Output the [X, Y] coordinate of the center of the cell containing the given text.  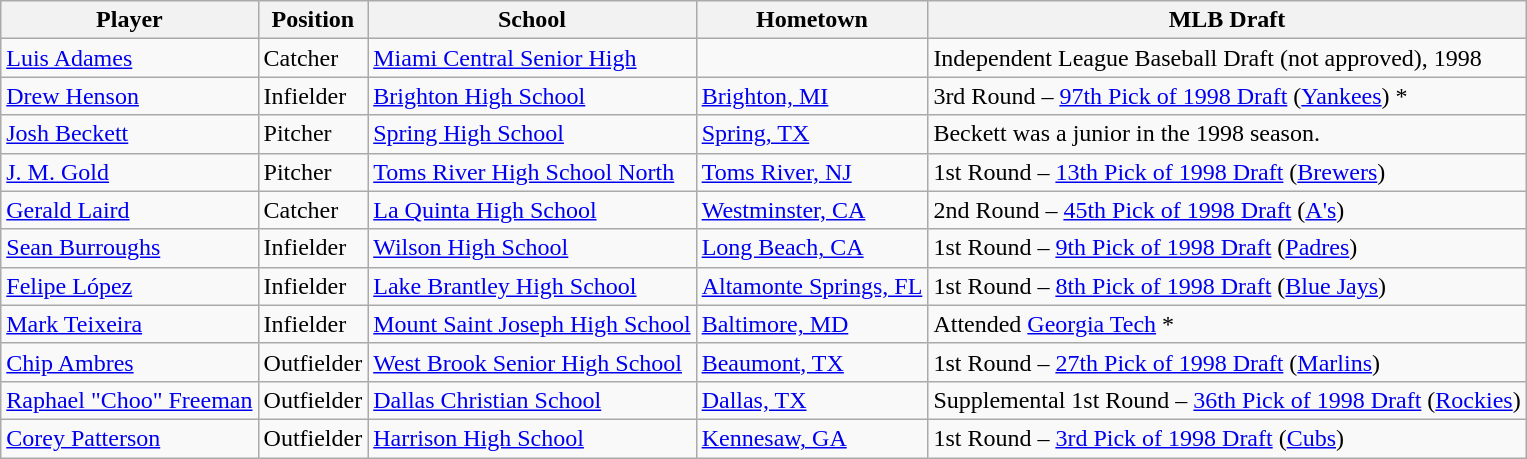
School [532, 20]
Hometown [812, 20]
Toms River High School North [532, 172]
Mount Saint Joseph High School [532, 324]
Wilson High School [532, 248]
Josh Beckett [130, 134]
Chip Ambres [130, 362]
Raphael "Choo" Freeman [130, 400]
Brighton High School [532, 96]
1st Round – 3rd Pick of 1998 Draft (Cubs) [1227, 438]
1st Round – 8th Pick of 1998 Draft (Blue Jays) [1227, 286]
Beaumont, TX [812, 362]
La Quinta High School [532, 210]
Sean Burroughs [130, 248]
Independent League Baseball Draft (not approved), 1998 [1227, 58]
Dallas Christian School [532, 400]
2nd Round – 45th Pick of 1998 Draft (A's) [1227, 210]
Gerald Laird [130, 210]
Spring High School [532, 134]
Miami Central Senior High [532, 58]
Beckett was a junior in the 1998 season. [1227, 134]
Brighton, MI [812, 96]
J. M. Gold [130, 172]
Lake Brantley High School [532, 286]
MLB Draft [1227, 20]
1st Round – 27th Pick of 1998 Draft (Marlins) [1227, 362]
Long Beach, CA [812, 248]
West Brook Senior High School [532, 362]
Corey Patterson [130, 438]
1st Round – 13th Pick of 1998 Draft (Brewers) [1227, 172]
Dallas, TX [812, 400]
Harrison High School [532, 438]
Altamonte Springs, FL [812, 286]
3rd Round – 97th Pick of 1998 Draft (Yankees) * [1227, 96]
Attended Georgia Tech * [1227, 324]
Supplemental 1st Round – 36th Pick of 1998 Draft (Rockies) [1227, 400]
Luis Adames [130, 58]
Baltimore, MD [812, 324]
Kennesaw, GA [812, 438]
Drew Henson [130, 96]
Player [130, 20]
1st Round – 9th Pick of 1998 Draft (Padres) [1227, 248]
Spring, TX [812, 134]
Mark Teixeira [130, 324]
Felipe López [130, 286]
Toms River, NJ [812, 172]
Position [313, 20]
Westminster, CA [812, 210]
